Output the (x, y) coordinate of the center of the cell containing the given text.  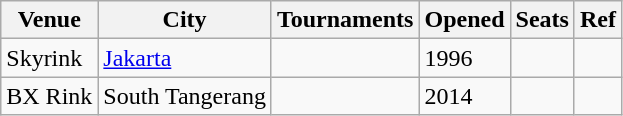
Opened (464, 20)
2014 (464, 96)
Tournaments (345, 20)
City (185, 20)
South Tangerang (185, 96)
Skyrink (50, 58)
Venue (50, 20)
Jakarta (185, 58)
BX Rink (50, 96)
Ref (598, 20)
1996 (464, 58)
Seats (542, 20)
